For the text-containing cell, return its midpoint in (x, y) coordinate format. 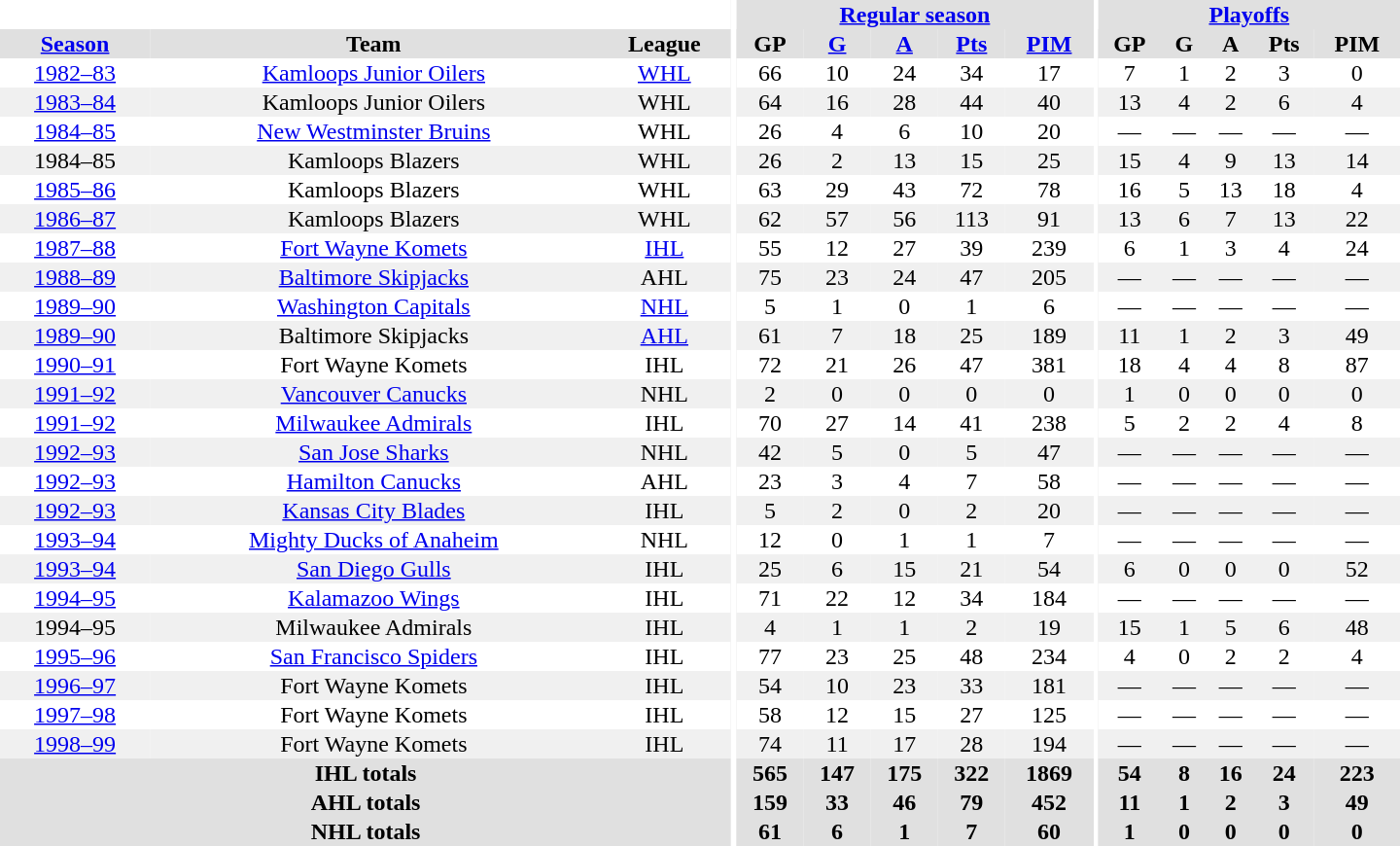
223 (1357, 773)
66 (770, 73)
125 (1049, 715)
194 (1049, 744)
1998–99 (75, 744)
39 (972, 248)
175 (904, 773)
44 (972, 102)
San Diego Gulls (373, 569)
Vancouver Canucks (373, 394)
Regular season (914, 15)
1990–91 (75, 365)
322 (972, 773)
42 (770, 452)
64 (770, 102)
1985–86 (75, 190)
77 (770, 656)
63 (770, 190)
205 (1049, 277)
87 (1357, 365)
239 (1049, 248)
159 (770, 802)
234 (1049, 656)
League (664, 44)
Mighty Ducks of Anaheim (373, 540)
62 (770, 219)
46 (904, 802)
147 (838, 773)
52 (1357, 569)
Hamilton Canucks (373, 481)
1996–97 (75, 686)
60 (1049, 831)
1986–87 (75, 219)
NHL totals (366, 831)
75 (770, 277)
1997–98 (75, 715)
9 (1231, 160)
San Jose Sharks (373, 452)
381 (1049, 365)
1987–88 (75, 248)
452 (1049, 802)
1869 (1049, 773)
91 (1049, 219)
19 (1049, 627)
AHL totals (366, 802)
57 (838, 219)
29 (838, 190)
181 (1049, 686)
238 (1049, 423)
71 (770, 598)
74 (770, 744)
184 (1049, 598)
1995–96 (75, 656)
Team (373, 44)
San Francisco Spiders (373, 656)
40 (1049, 102)
Playoffs (1249, 15)
41 (972, 423)
56 (904, 219)
55 (770, 248)
43 (904, 190)
Washington Capitals (373, 306)
70 (770, 423)
Kansas City Blades (373, 511)
565 (770, 773)
79 (972, 802)
189 (1049, 335)
Season (75, 44)
78 (1049, 190)
1982–83 (75, 73)
113 (972, 219)
1983–84 (75, 102)
IHL totals (366, 773)
1988–89 (75, 277)
New Westminster Bruins (373, 131)
Kalamazoo Wings (373, 598)
